Scan for the cell matching the given text and deliver its [x, y] coordinate at center. 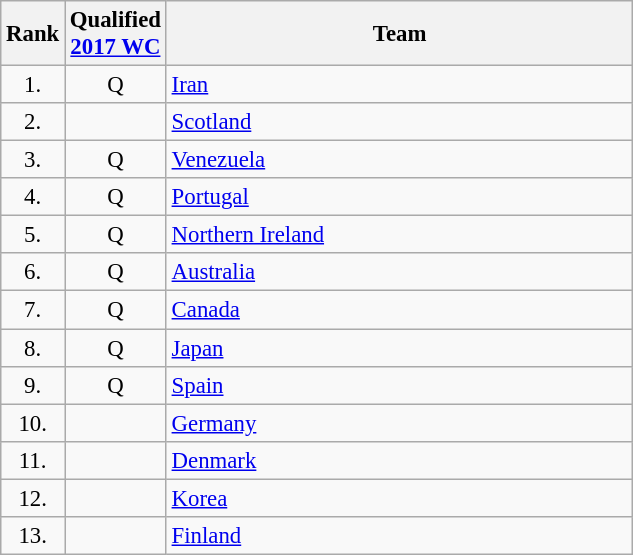
Team [400, 34]
Japan [400, 348]
1. [33, 85]
Qualified2017 WC [116, 34]
10. [33, 423]
12. [33, 498]
11. [33, 460]
2. [33, 122]
Spain [400, 385]
Venezuela [400, 160]
Scotland [400, 122]
Denmark [400, 460]
13. [33, 536]
3. [33, 160]
9. [33, 385]
Finland [400, 536]
4. [33, 197]
Portugal [400, 197]
5. [33, 235]
Korea [400, 498]
Rank [33, 34]
Northern Ireland [400, 235]
6. [33, 273]
Australia [400, 273]
8. [33, 348]
7. [33, 310]
Iran [400, 85]
Germany [400, 423]
Canada [400, 310]
